Locate the cell with the specified text and output its [x, y] center coordinate. 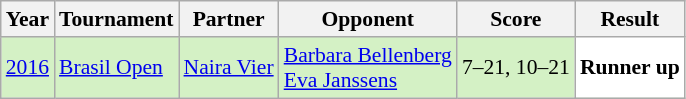
Naira Vier [229, 68]
Partner [229, 19]
Runner up [630, 68]
Score [516, 19]
Result [630, 19]
2016 [28, 68]
7–21, 10–21 [516, 68]
Opponent [368, 19]
Year [28, 19]
Barbara Bellenberg Eva Janssens [368, 68]
Tournament [116, 19]
Brasil Open [116, 68]
